Search for the cell housing the specified text and yield its [X, Y] center coordinate. 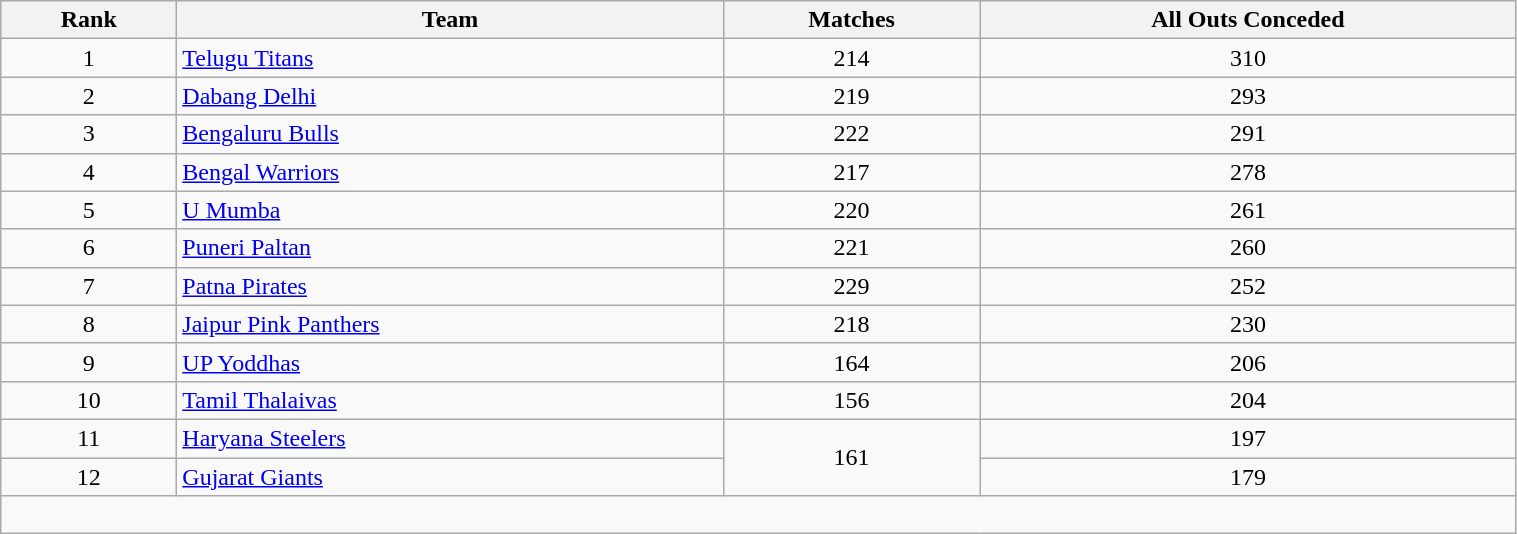
Bengal Warriors [450, 172]
221 [851, 248]
Tamil Thalaivas [450, 400]
Team [450, 20]
229 [851, 286]
260 [1248, 248]
197 [1248, 438]
Gujarat Giants [450, 477]
Haryana Steelers [450, 438]
8 [89, 324]
UP Yoddhas [450, 362]
6 [89, 248]
U Mumba [450, 210]
278 [1248, 172]
11 [89, 438]
Bengaluru Bulls [450, 134]
156 [851, 400]
204 [1248, 400]
Telugu Titans [450, 58]
3 [89, 134]
12 [89, 477]
Dabang Delhi [450, 96]
Puneri Paltan [450, 248]
2 [89, 96]
206 [1248, 362]
7 [89, 286]
5 [89, 210]
164 [851, 362]
222 [851, 134]
310 [1248, 58]
219 [851, 96]
4 [89, 172]
Patna Pirates [450, 286]
161 [851, 457]
217 [851, 172]
9 [89, 362]
220 [851, 210]
252 [1248, 286]
Matches [851, 20]
Jaipur Pink Panthers [450, 324]
All Outs Conceded [1248, 20]
230 [1248, 324]
179 [1248, 477]
261 [1248, 210]
291 [1248, 134]
1 [89, 58]
218 [851, 324]
Rank [89, 20]
293 [1248, 96]
214 [851, 58]
10 [89, 400]
